Search for the cell housing the specified text and yield its (X, Y) center coordinate. 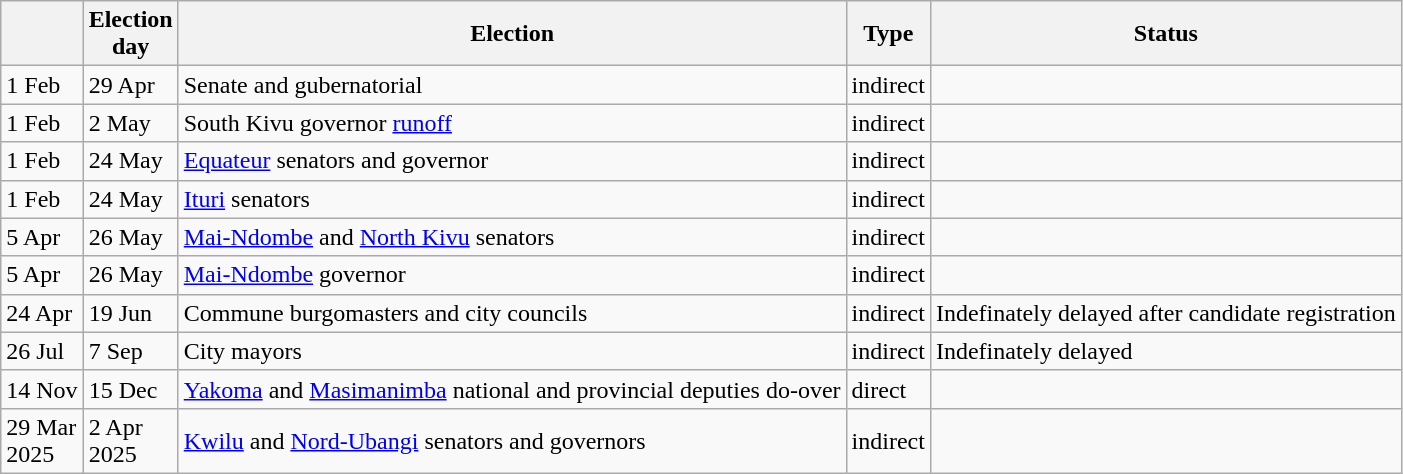
15 Dec (130, 389)
City mayors (512, 351)
Senate and gubernatorial (512, 85)
29 Mar2025 (42, 440)
Ituri senators (512, 199)
2 Apr2025 (130, 440)
Mai-Ndombe and North Kivu senators (512, 237)
Status (1166, 34)
Kwilu and Nord-Ubangi senators and governors (512, 440)
Indefinately delayed after candidate registration (1166, 313)
Mai-Ndombe governor (512, 275)
Yakoma and Masimanimba national and provincial deputies do-over (512, 389)
24 Apr (42, 313)
26 Jul (42, 351)
14 Nov (42, 389)
Commune burgomasters and city councils (512, 313)
Indefinately delayed (1166, 351)
Type (888, 34)
Election (512, 34)
2 May (130, 123)
South Kivu governor runoff (512, 123)
7 Sep (130, 351)
Equateur senators and governor (512, 161)
19 Jun (130, 313)
direct (888, 389)
Electionday (130, 34)
29 Apr (130, 85)
